Provide the (X, Y) coordinate of the cell's center where the given text is located.  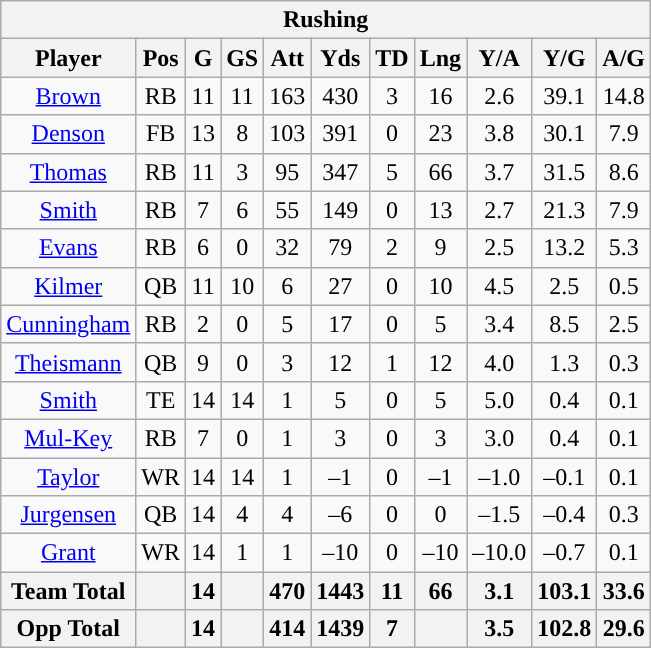
4.5 (500, 286)
102.8 (564, 629)
–1.5 (500, 515)
30.1 (564, 134)
–1.0 (500, 477)
1.3 (564, 362)
Y/G (564, 58)
8.6 (624, 172)
Denson (68, 134)
95 (288, 172)
0.5 (624, 286)
16 (440, 96)
29.6 (624, 629)
Y/A (500, 58)
17 (340, 324)
–0.1 (564, 477)
4.0 (500, 362)
Cunningham (68, 324)
14.8 (624, 96)
FB (161, 134)
Player (68, 58)
1443 (340, 591)
Lng (440, 58)
2.6 (500, 96)
–0.4 (564, 515)
3.4 (500, 324)
3.5 (500, 629)
GS (242, 58)
8 (242, 134)
21.3 (564, 210)
414 (288, 629)
Yds (340, 58)
Jurgensen (68, 515)
Grant (68, 553)
39.1 (564, 96)
–10.0 (500, 553)
79 (340, 248)
Taylor (68, 477)
430 (340, 96)
–6 (340, 515)
3.7 (500, 172)
5.0 (500, 400)
Thomas (68, 172)
Brown (68, 96)
23 (440, 134)
G (204, 58)
A/G (624, 58)
–0.7 (564, 553)
3.0 (500, 438)
Mul-Key (68, 438)
1439 (340, 629)
3.1 (500, 591)
Pos (161, 58)
2.7 (500, 210)
33.6 (624, 591)
TD (392, 58)
Evans (68, 248)
Kilmer (68, 286)
103 (288, 134)
149 (340, 210)
163 (288, 96)
3.8 (500, 134)
31.5 (564, 172)
Att (288, 58)
391 (340, 134)
8.5 (564, 324)
32 (288, 248)
Theismann (68, 362)
55 (288, 210)
TE (161, 400)
27 (340, 286)
13.2 (564, 248)
Team Total (68, 591)
5.3 (624, 248)
347 (340, 172)
103.1 (564, 591)
Rushing (326, 20)
470 (288, 591)
Opp Total (68, 629)
